Pinpoint the cell where the given text exists, returning its [X, Y] midpoint coordinate. 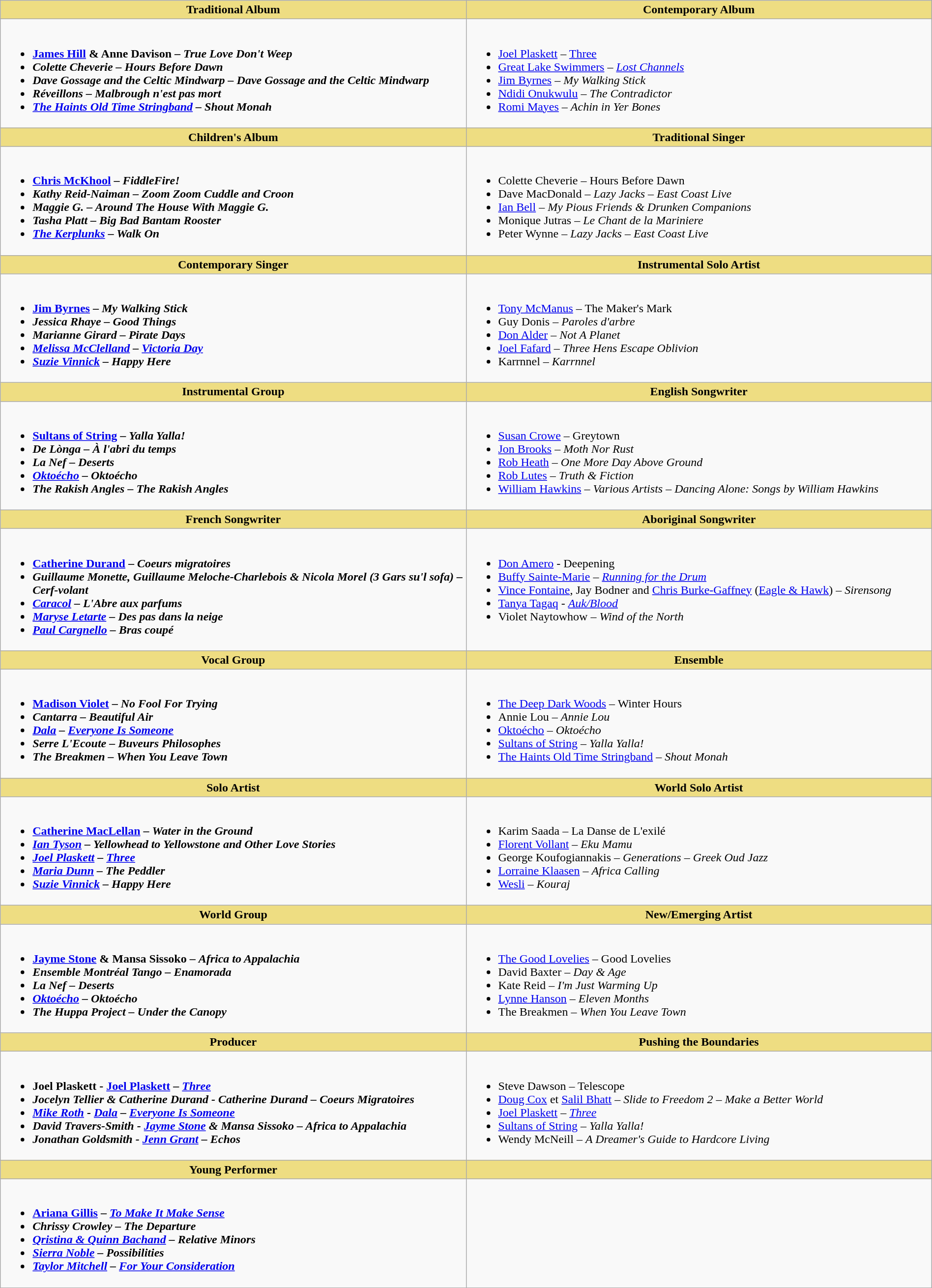
Instrumental Group [233, 392]
Traditional Album [233, 10]
World Group [233, 915]
English Songwriter [699, 392]
Pushing the Boundaries [699, 1042]
Young Performer [233, 1170]
Aboriginal Songwriter [699, 519]
Jim Byrnes – My Walking StickJessica Rhaye – Good ThingsMarianne Girard – Pirate DaysMelissa McClelland – Victoria DaySuzie Vinnick – Happy Here [233, 328]
Ensemble [699, 660]
Producer [233, 1042]
Vocal Group [233, 660]
Children's Album [233, 137]
Solo Artist [233, 787]
Contemporary Singer [233, 264]
French Songwriter [233, 519]
New/Emerging Artist [699, 915]
Traditional Singer [699, 137]
World Solo Artist [699, 787]
Tony McManus – The Maker's MarkGuy Donis – Paroles d'arbreDon Alder – Not A PlanetJoel Fafard – Three Hens Escape OblivionKarrnnel – Karrnnel [699, 328]
Instrumental Solo Artist [699, 264]
Joel Plaskett – ThreeGreat Lake Swimmers – Lost ChannelsJim Byrnes – My Walking StickNdidi Onukwulu – The ContradictorRomi Mayes – Achin in Yer Bones [699, 74]
Contemporary Album [699, 10]
Sultans of String – Yalla Yalla!De Lònga – À l'abri du tempsLa Nef – DesertsOktoécho – OktoéchoThe Rakish Angles – The Rakish Angles [233, 455]
